Extract the (x, y) coordinate from the center of the cell holding the provided text.  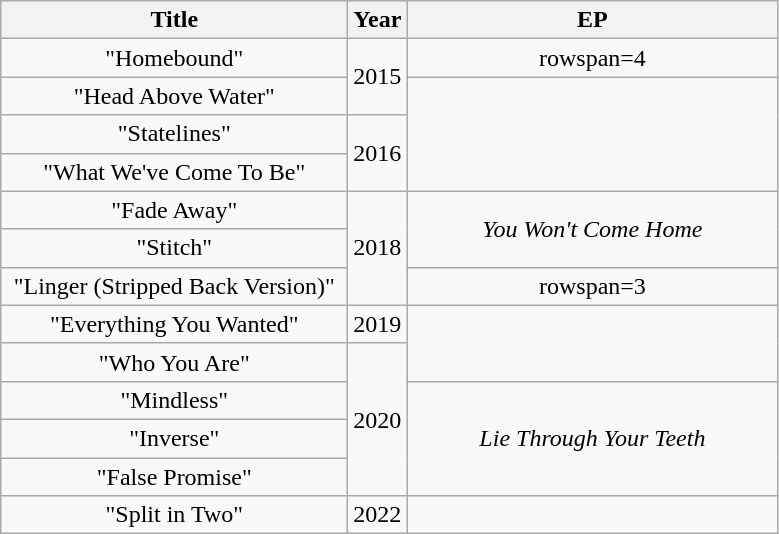
rowspan=4 (592, 58)
"Statelines" (174, 134)
"Head Above Water" (174, 96)
Lie Through Your Teeth (592, 438)
2016 (378, 153)
"Everything You Wanted" (174, 324)
You Won't Come Home (592, 229)
"Stitch" (174, 248)
2022 (378, 515)
EP (592, 20)
"What We've Come To Be" (174, 172)
"Mindless" (174, 400)
"Inverse" (174, 438)
"Fade Away" (174, 210)
2019 (378, 324)
2018 (378, 248)
Title (174, 20)
"Homebound" (174, 58)
2020 (378, 419)
"Linger (Stripped Back Version)" (174, 286)
rowspan=3 (592, 286)
"Split in Two" (174, 515)
Year (378, 20)
"Who You Are" (174, 362)
"False Promise" (174, 477)
2015 (378, 77)
